Provide the (x, y) coordinate of the cell's center where the given text is located.  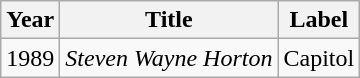
Label (319, 20)
Capitol (319, 58)
Steven Wayne Horton (169, 58)
Title (169, 20)
1989 (30, 58)
Year (30, 20)
